Identify which cell holds the provided text, then report its (x, y) central coordinate. 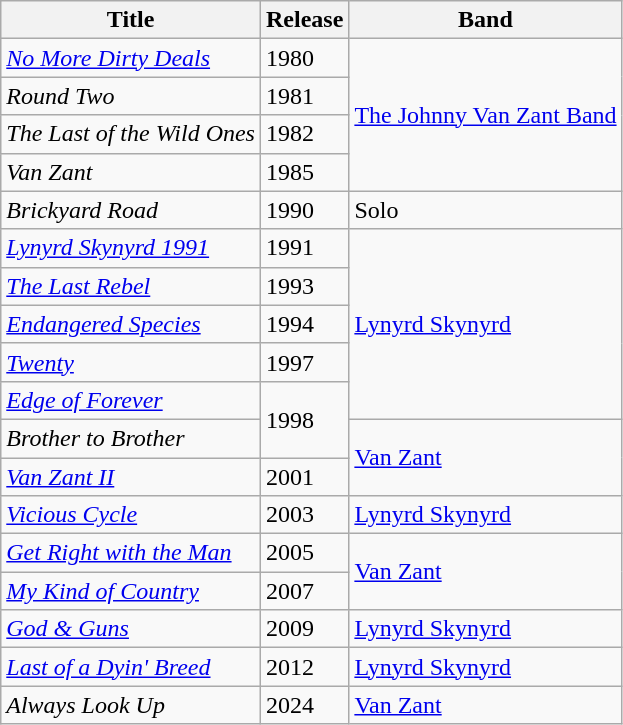
1998 (304, 419)
1980 (304, 58)
2005 (304, 553)
1990 (304, 210)
1991 (304, 248)
2012 (304, 667)
Vicious Cycle (131, 515)
2009 (304, 629)
1994 (304, 324)
2007 (304, 591)
Title (131, 20)
Lynyrd Skynyrd 1991 (131, 248)
2024 (304, 705)
God & Guns (131, 629)
2003 (304, 515)
The Last of the Wild Ones (131, 134)
Always Look Up (131, 705)
1985 (304, 172)
Endangered Species (131, 324)
No More Dirty Deals (131, 58)
1981 (304, 96)
My Kind of Country (131, 591)
Band (486, 20)
Edge of Forever (131, 400)
The Johnny Van Zant Band (486, 115)
Twenty (131, 362)
1982 (304, 134)
2001 (304, 477)
1997 (304, 362)
Brickyard Road (131, 210)
Solo (486, 210)
Round Two (131, 96)
Last of a Dyin' Breed (131, 667)
1993 (304, 286)
Release (304, 20)
Get Right with the Man (131, 553)
The Last Rebel (131, 286)
Van Zant II (131, 477)
Brother to Brother (131, 438)
